Provide the (X, Y) coordinate of the cell's center where the given text is located.  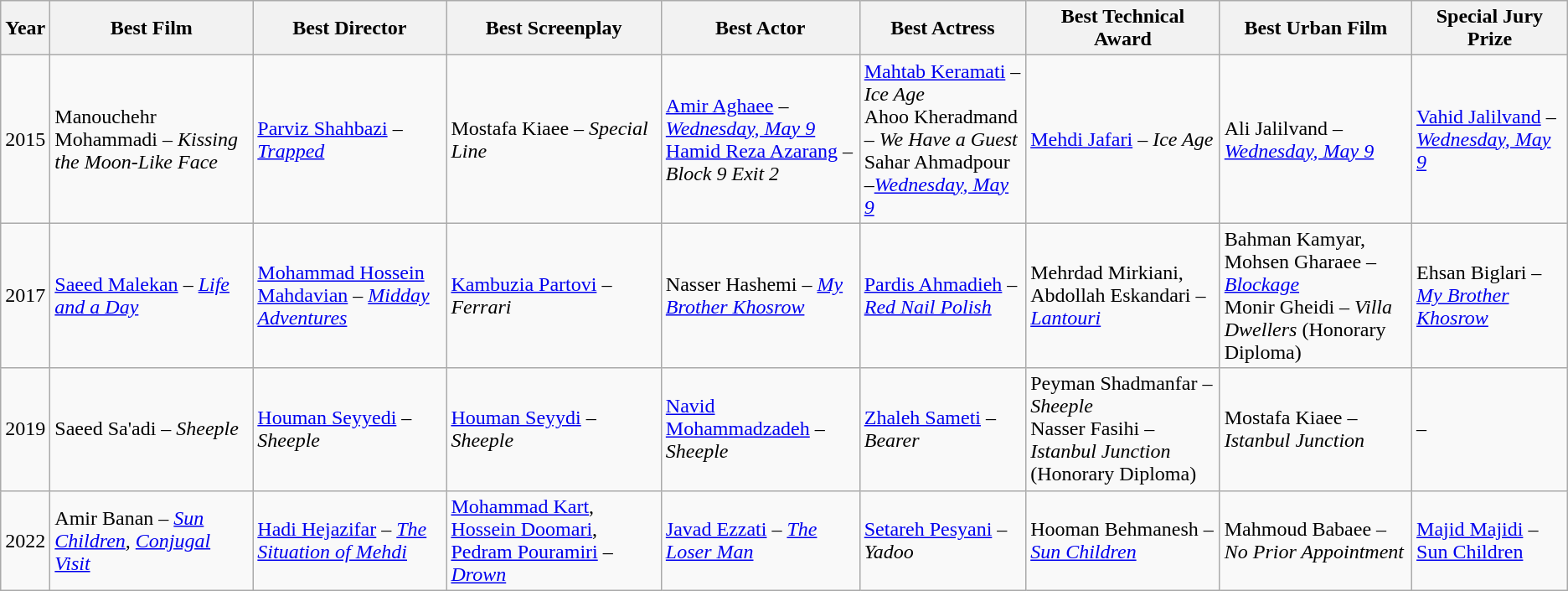
Setareh Pesyani – Yadoo (942, 540)
Zhaleh Sameti – Bearer (942, 429)
Manouchehr Mohammadi – Kissing the Moon-Like Face (152, 139)
Majid Majidi – Sun Children (1490, 540)
Special Jury Prize (1490, 29)
Amir Aghaee – Wednesday, May 9Hamid Reza Azarang – Block 9 Exit 2 (761, 139)
Parviz Shahbazi – Trapped (350, 139)
Pardis Ahmadieh – Red Nail Polish (942, 295)
2015 (25, 139)
Best Screenplay (554, 29)
Best Actor (761, 29)
Ali Jalilvand – Wednesday, May 9 (1315, 139)
Houman Seyydi – Sheeple (554, 429)
Mostafa Kiaee – Istanbul Junction (1315, 429)
Houman Seyyedi – Sheeple (350, 429)
Amir Banan – Sun Children, Conjugal Visit (152, 540)
Mehdi Jafari – Ice Age (1123, 139)
Hadi Hejazifar – The Situation of Mehdi (350, 540)
Ehsan Biglari – My Brother Khosrow (1490, 295)
2022 (25, 540)
Hooman Behmanesh – Sun Children (1123, 540)
Best Technical Award (1123, 29)
Vahid Jalilvand – Wednesday, May 9 (1490, 139)
Javad Ezzati – The Loser Man (761, 540)
2017 (25, 295)
Saeed Sa'adi – Sheeple (152, 429)
Mahmoud Babaee – No Prior Appointment (1315, 540)
Saeed Malekan – Life and a Day (152, 295)
Navid Mohammadzadeh – Sheeple (761, 429)
Best Actress (942, 29)
Best Film (152, 29)
Bahman Kamyar, Mohsen Gharaee – BlockageMonir Gheidi – Villa Dwellers (Honorary Diploma) (1315, 295)
Best Urban Film (1315, 29)
Mohammad Kart, Hossein Doomari, Pedram Pouramiri – Drown (554, 540)
Year (25, 29)
Kambuzia Partovi – Ferrari (554, 295)
– (1490, 429)
2019 (25, 429)
Best Director (350, 29)
Mostafa Kiaee – Special Line (554, 139)
Mahtab Keramati – Ice AgeAhoo Kheradmand – We Have a GuestSahar Ahmadpour –Wednesday, May 9 (942, 139)
Mehrdad Mirkiani, Abdollah Eskandari – Lantouri (1123, 295)
Mohammad Hossein Mahdavian – Midday Adventures (350, 295)
Peyman Shadmanfar – SheepleNasser Fasihi – Istanbul Junction (Honorary Diploma) (1123, 429)
Nasser Hashemi – My Brother Khosrow (761, 295)
